Capture the cell that displays the provided text and extract its (x, y) central coordinate. 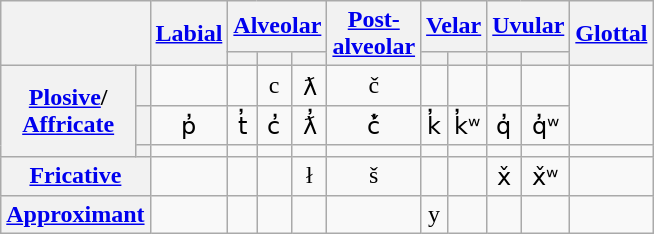
c (274, 86)
š (374, 176)
c̓ (274, 125)
p̓ (189, 125)
t̓ (242, 125)
Post-alveolar (374, 34)
Uvular (528, 26)
Approximant (76, 215)
ƛ̓ (310, 125)
y (434, 215)
Fricative (76, 176)
x̌ʷ (544, 176)
č (374, 86)
q̓ʷ (544, 125)
k̓ʷ (467, 125)
č̓ (374, 125)
ƛ (310, 86)
k̓ (434, 125)
ł (310, 176)
x̌ (504, 176)
Velar (454, 26)
Plosive/Affricate (68, 111)
q̓ (504, 125)
Glottal (612, 34)
Alveolar (278, 26)
Labial (189, 34)
